Find where the given text appears and provide that cell's center as [X, Y] coordinate. 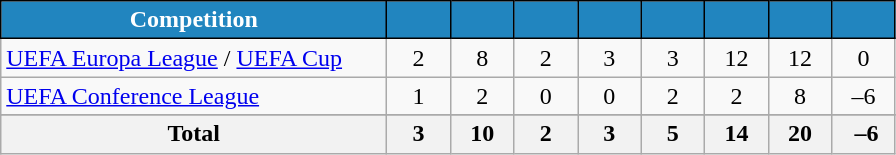
20 [800, 134]
UEFA Conference League [194, 96]
UEFA Europa League / UEFA Cup [194, 58]
14 [737, 134]
Total [194, 134]
10 [482, 134]
Competition [194, 20]
1 [419, 96]
5 [673, 134]
